Search for the cell housing the specified text and yield its (x, y) center coordinate. 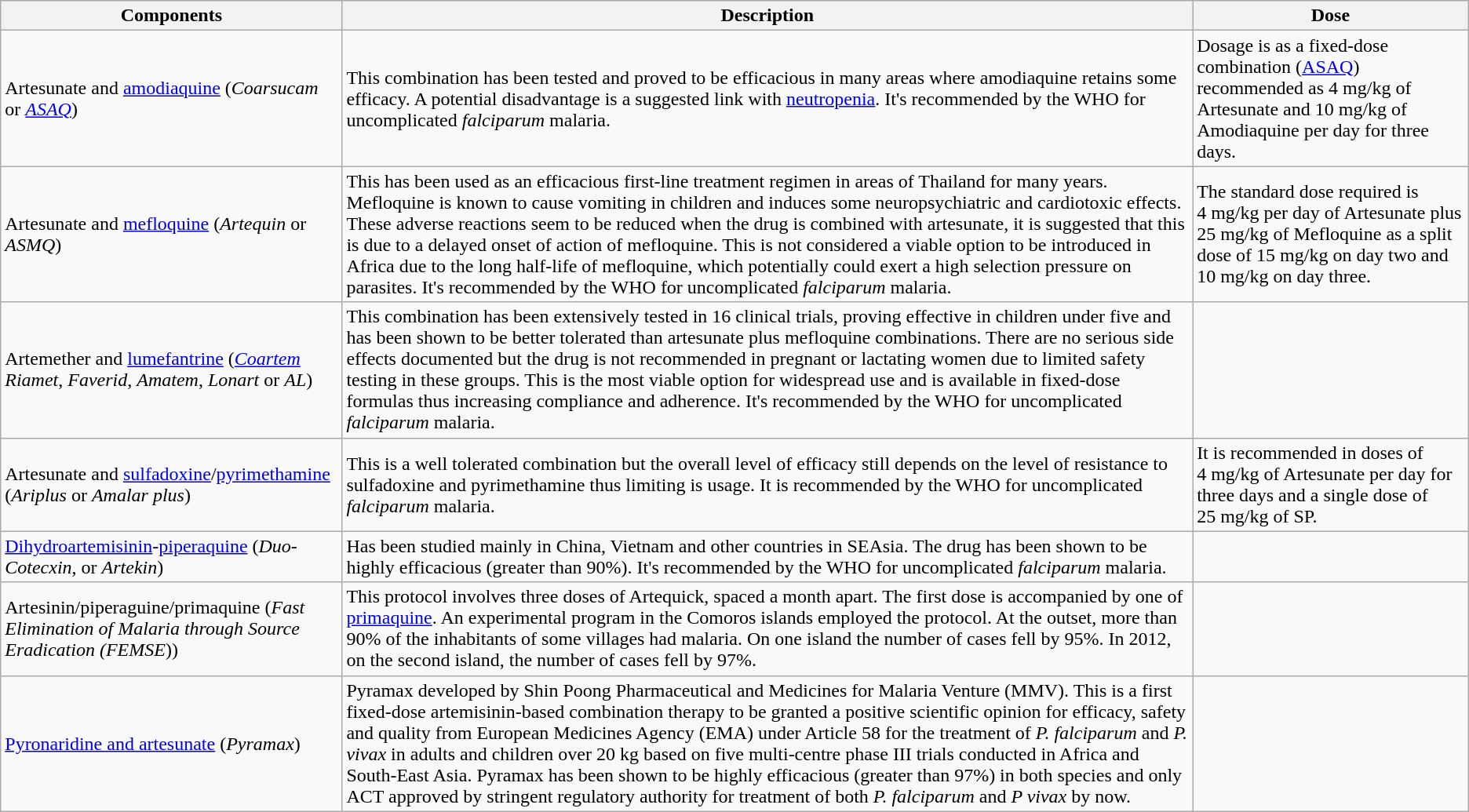
Dosage is as a fixed-dose combination (ASAQ) recommended as 4 mg/kg of Artesunate and 10 mg/kg of Amodiaquine per day for three days. (1331, 99)
Dihydroartemisinin-piperaquine (Duo-Cotecxin, or Artekin) (171, 557)
Dose (1331, 16)
Components (171, 16)
Artesunate and mefloquine (Artequin or ASMQ) (171, 234)
Artesunate and amodiaquine (Coarsucam or ASAQ) (171, 99)
It is recommended in doses of 4 mg/kg of Artesunate per day for three days and a single dose of 25 mg/kg of SP. (1331, 485)
Description (767, 16)
Artesunate and sulfadoxine/pyrimethamine (Ariplus or Amalar plus) (171, 485)
Artemether and lumefantrine (Coartem Riamet, Faverid, Amatem, Lonart or AL) (171, 370)
Pyronaridine and artesunate (Pyramax) (171, 744)
Artesinin/piperaguine/primaquine (Fast Elimination of Malaria through Source Eradication (FEMSE)) (171, 629)
